For the text-containing cell, return its midpoint in (X, Y) coordinate format. 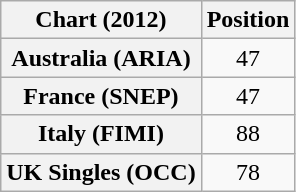
UK Singles (OCC) (101, 172)
Position (248, 20)
78 (248, 172)
Chart (2012) (101, 20)
88 (248, 134)
Italy (FIMI) (101, 134)
Australia (ARIA) (101, 58)
France (SNEP) (101, 96)
